Return the [x, y] coordinate for the center point of the cell that contains the specified text.  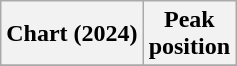
Peakposition [189, 34]
Chart (2024) [72, 34]
